Search for the cell housing the specified text and yield its (x, y) center coordinate. 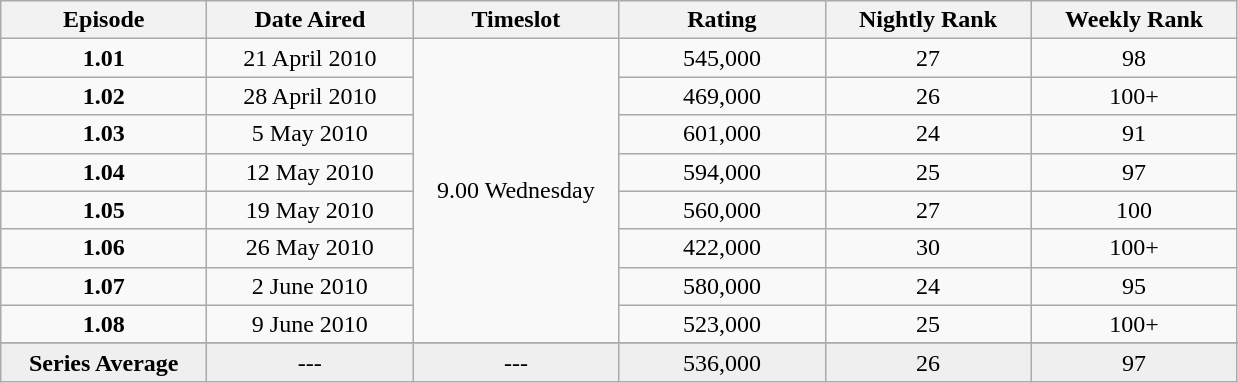
580,000 (722, 286)
Weekly Rank (1134, 20)
9 June 2010 (310, 324)
2 June 2010 (310, 286)
Series Average (104, 362)
523,000 (722, 324)
100 (1134, 210)
98 (1134, 58)
1.03 (104, 134)
Rating (722, 20)
26 May 2010 (310, 248)
594,000 (722, 172)
1.05 (104, 210)
545,000 (722, 58)
91 (1134, 134)
536,000 (722, 362)
1.07 (104, 286)
469,000 (722, 96)
12 May 2010 (310, 172)
19 May 2010 (310, 210)
Date Aired (310, 20)
30 (928, 248)
95 (1134, 286)
560,000 (722, 210)
Episode (104, 20)
21 April 2010 (310, 58)
28 April 2010 (310, 96)
Timeslot (516, 20)
9.00 Wednesday (516, 191)
601,000 (722, 134)
5 May 2010 (310, 134)
422,000 (722, 248)
1.08 (104, 324)
1.06 (104, 248)
Nightly Rank (928, 20)
1.04 (104, 172)
1.02 (104, 96)
1.01 (104, 58)
